Return the (X, Y) coordinate for the center point of the cell that contains the specified text.  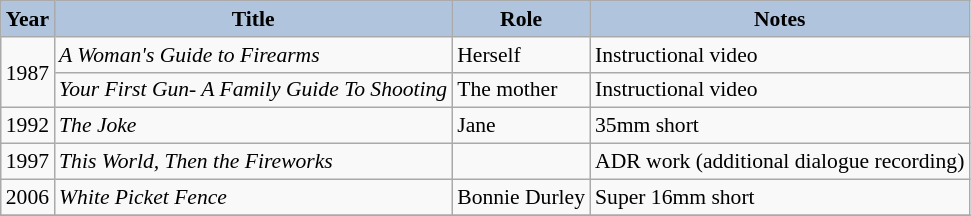
35mm short (780, 126)
A Woman's Guide to Firearms (253, 55)
Title (253, 19)
Role (521, 19)
Herself (521, 55)
White Picket Fence (253, 197)
ADR work (additional dialogue recording) (780, 162)
Year (28, 19)
This World, Then the Fireworks (253, 162)
Super 16mm short (780, 197)
Jane (521, 126)
The Joke (253, 126)
1992 (28, 126)
Bonnie Durley (521, 197)
1987 (28, 72)
The mother (521, 90)
1997 (28, 162)
Your First Gun- A Family Guide To Shooting (253, 90)
Notes (780, 19)
2006 (28, 197)
